Determine the [X, Y] coordinate at the center of the cell enclosing the given text.  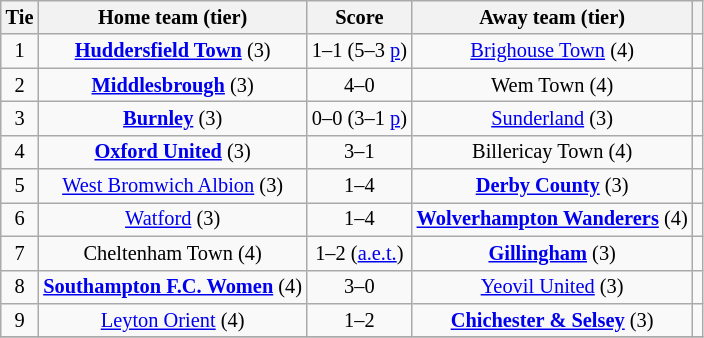
Middlesbrough (3) [172, 85]
8 [20, 287]
Billericay Town (4) [552, 152]
Brighouse Town (4) [552, 51]
0–0 (3–1 p) [360, 118]
Huddersfield Town (3) [172, 51]
1–2 (a.e.t.) [360, 253]
Wolverhampton Wanderers (4) [552, 219]
Watford (3) [172, 219]
1–2 [360, 320]
6 [20, 219]
Southampton F.C. Women (4) [172, 287]
5 [20, 186]
Away team (tier) [552, 17]
Tie [20, 17]
Derby County (3) [552, 186]
4–0 [360, 85]
Leyton Orient (4) [172, 320]
2 [20, 85]
Yeovil United (3) [552, 287]
Chichester & Selsey (3) [552, 320]
3–1 [360, 152]
3 [20, 118]
1–1 (5–3 p) [360, 51]
Home team (tier) [172, 17]
Wem Town (4) [552, 85]
7 [20, 253]
1 [20, 51]
West Bromwich Albion (3) [172, 186]
Burnley (3) [172, 118]
Score [360, 17]
Sunderland (3) [552, 118]
Gillingham (3) [552, 253]
4 [20, 152]
Oxford United (3) [172, 152]
3–0 [360, 287]
Cheltenham Town (4) [172, 253]
9 [20, 320]
